Identify which cell holds the provided text, then report its (X, Y) central coordinate. 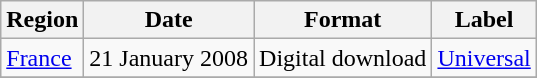
Date (169, 20)
Digital download (343, 58)
Universal (484, 58)
Format (343, 20)
Region (42, 20)
21 January 2008 (169, 58)
Label (484, 20)
France (42, 58)
